Pinpoint the cell where the given text exists, returning its (x, y) midpoint coordinate. 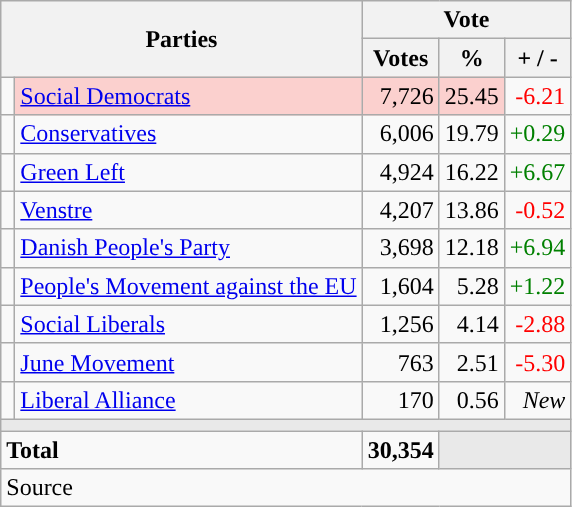
1,256 (400, 324)
19.79 (472, 134)
Votes (400, 58)
5.28 (472, 286)
16.22 (472, 172)
+6.94 (538, 248)
4.14 (472, 324)
4,207 (400, 210)
Liberal Alliance (188, 400)
+6.67 (538, 172)
763 (400, 362)
170 (400, 400)
3,698 (400, 248)
-6.21 (538, 96)
People's Movement against the EU (188, 286)
Green Left (188, 172)
-5.30 (538, 362)
Social Liberals (188, 324)
6,006 (400, 134)
Vote (466, 20)
-2.88 (538, 324)
+1.22 (538, 286)
+ / - (538, 58)
30,354 (400, 449)
2.51 (472, 362)
June Movement (188, 362)
Total (182, 449)
Conservatives (188, 134)
Source (286, 488)
4,924 (400, 172)
12.18 (472, 248)
Danish People's Party (188, 248)
New (538, 400)
+0.29 (538, 134)
25.45 (472, 96)
% (472, 58)
-0.52 (538, 210)
Social Democrats (188, 96)
0.56 (472, 400)
Venstre (188, 210)
7,726 (400, 96)
Parties (182, 39)
1,604 (400, 286)
13.86 (472, 210)
